Extract the (X, Y) coordinate from the center of the cell holding the provided text.  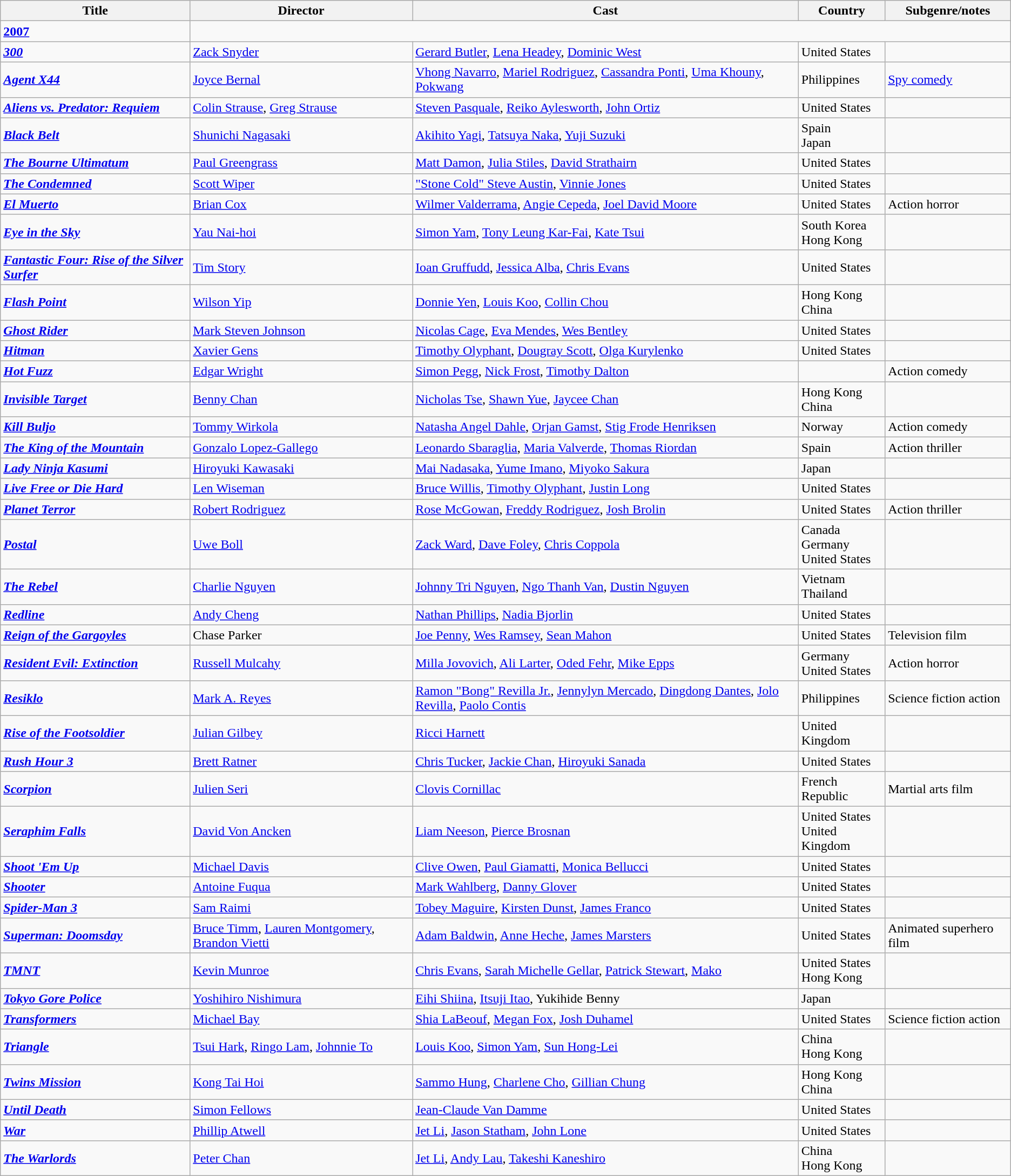
Redline (95, 614)
Scorpion (95, 789)
Shia LaBeouf, Megan Fox, Josh Duhamel (606, 1019)
Yau Nai-hoi (301, 232)
Russell Mulcahy (301, 663)
Gerard Butler, Lena Headey, Dominic West (606, 52)
Until Death (95, 1110)
Agent X44 (95, 80)
Bruce Timm, Lauren Montgomery, Brandon Vietti (301, 935)
Norway (841, 427)
Fantastic Four: Rise of the Silver Surfer (95, 267)
The King of the Mountain (95, 448)
Hot Fuzz (95, 371)
Sam Raimi (301, 908)
Kong Tai Hoi (301, 1082)
Wilmer Valderrama, Angie Cepeda, Joel David Moore (606, 204)
David Von Ancken (301, 832)
Hiroyuki Kawasaki (301, 468)
Tobey Maguire, Kirsten Dunst, James Franco (606, 908)
Peter Chan (301, 1158)
Johnny Tri Nguyen, Ngo Thanh Van, Dustin Nguyen (606, 586)
Charlie Nguyen (301, 586)
Clive Owen, Paul Giamatti, Monica Bellucci (606, 867)
Postal (95, 544)
Mark Steven Johnson (301, 330)
Len Wiseman (301, 489)
Jet Li, Andy Lau, Takeshi Kaneshiro (606, 1158)
Michael Davis (301, 867)
Timothy Olyphant, Dougray Scott, Olga Kurylenko (606, 351)
GermanyUnited States (841, 663)
Twins Mission (95, 1082)
Tsui Hark, Ringo Lam, Johnnie To (301, 1046)
Seraphim Falls (95, 832)
Rise of the Footsoldier (95, 733)
Hitman (95, 351)
Nicolas Cage, Eva Mendes, Wes Bentley (606, 330)
CanadaGermanyUnited States (841, 544)
Xavier Gens (301, 351)
Tokyo Gore Police (95, 998)
Mark Wahlberg, Danny Glover (606, 887)
Chris Tucker, Jackie Chan, Hiroyuki Sanada (606, 761)
Antoine Fuqua (301, 887)
Superman: Doomsday (95, 935)
The Bourne Ultimatum (95, 163)
The Warlords (95, 1158)
United Kingdom (841, 733)
Julian Gilbey (301, 733)
Mai Nadasaka, Yume Imano, Miyoko Sakura (606, 468)
Bruce Willis, Timothy Olyphant, Justin Long (606, 489)
Spy comedy (948, 80)
Simon Pegg, Nick Frost, Timothy Dalton (606, 371)
Triangle (95, 1046)
Brian Cox (301, 204)
Eihi Shiina, Itsuji Itao, Yukihide Benny (606, 998)
Adam Baldwin, Anne Heche, James Marsters (606, 935)
Rose McGowan, Freddy Rodriguez, Josh Brolin (606, 509)
Natasha Angel Dahle, Orjan Gamst, Stig Frode Henriksen (606, 427)
Shoot 'Em Up (95, 867)
Aliens vs. Predator: Requiem (95, 107)
Country (841, 11)
Jean-Claude Van Damme (606, 1110)
War (95, 1130)
Mark A. Reyes (301, 698)
Chase Parker (301, 635)
Nicholas Tse, Shawn Yue, Jaycee Chan (606, 400)
Martial arts film (948, 789)
Spain (841, 448)
Brett Ratner (301, 761)
TMNT (95, 971)
Live Free or Die Hard (95, 489)
Planet Terror (95, 509)
Simon Fellows (301, 1110)
Andy Cheng (301, 614)
Gonzalo Lopez-Gallego (301, 448)
Zack Ward, Dave Foley, Chris Coppola (606, 544)
Television film (948, 635)
South KoreaHong Kong (841, 232)
Yoshihiro Nishimura (301, 998)
300 (95, 52)
Nathan Phillips, Nadia Bjorlin (606, 614)
Ghost Rider (95, 330)
Reign of the Gargoyles (95, 635)
Kill Buljo (95, 427)
2007 (95, 31)
Robert Rodriguez (301, 509)
Milla Jovovich, Ali Larter, Oded Fehr, Mike Epps (606, 663)
Ricci Harnett (606, 733)
Leonardo Sbaraglia, Maria Valverde, Thomas Riordan (606, 448)
The Condemned (95, 184)
Title (95, 11)
Resident Evil: Extinction (95, 663)
El Muerto (95, 204)
Ioan Gruffudd, Jessica Alba, Chris Evans (606, 267)
French Republic (841, 789)
Simon Yam, Tony Leung Kar-Fai, Kate Tsui (606, 232)
Tommy Wirkola (301, 427)
Michael Bay (301, 1019)
Chris Evans, Sarah Michelle Gellar, Patrick Stewart, Mako (606, 971)
Benny Chan (301, 400)
Lady Ninja Kasumi (95, 468)
Zack Snyder (301, 52)
Scott Wiper (301, 184)
Donnie Yen, Louis Koo, Collin Chou (606, 302)
Paul Greengrass (301, 163)
Subgenre/notes (948, 11)
Eye in the Sky (95, 232)
Jet Li, Jason Statham, John Lone (606, 1130)
Phillip Atwell (301, 1130)
VietnamThailand (841, 586)
United StatesUnited Kingdom (841, 832)
Tim Story (301, 267)
Flash Point (95, 302)
Akihito Yagi, Tatsuya Naka, Yuji Suzuki (606, 135)
Liam Neeson, Pierce Brosnan (606, 832)
Animated superhero film (948, 935)
The Rebel (95, 586)
Uwe Boll (301, 544)
Invisible Target (95, 400)
Colin Strause, Greg Strause (301, 107)
Wilson Yip (301, 302)
Spider-Man 3 (95, 908)
Black Belt (95, 135)
Clovis Cornillac (606, 789)
SpainJapan (841, 135)
Transformers (95, 1019)
Shunichi Nagasaki (301, 135)
Rush Hour 3 (95, 761)
Resiklo (95, 698)
Vhong Navarro, Mariel Rodriguez, Cassandra Ponti, Uma Khouny, Pokwang (606, 80)
Matt Damon, Julia Stiles, David Strathairn (606, 163)
Joe Penny, Wes Ramsey, Sean Mahon (606, 635)
"Stone Cold" Steve Austin, Vinnie Jones (606, 184)
Ramon "Bong" Revilla Jr., Jennylyn Mercado, Dingdong Dantes, Jolo Revilla, Paolo Contis (606, 698)
Joyce Bernal (301, 80)
Shooter (95, 887)
Cast (606, 11)
Steven Pasquale, Reiko Aylesworth, John Ortiz (606, 107)
Edgar Wright (301, 371)
Julien Seri (301, 789)
Sammo Hung, Charlene Cho, Gillian Chung (606, 1082)
Louis Koo, Simon Yam, Sun Hong-Lei (606, 1046)
United StatesHong Kong (841, 971)
Director (301, 11)
Kevin Munroe (301, 971)
